Pinpoint the cell where the given text exists, returning its [x, y] midpoint coordinate. 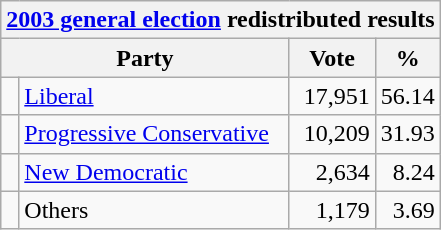
Others [154, 210]
3.69 [408, 210]
Party [145, 58]
Liberal [154, 96]
Progressive Conservative [154, 134]
2003 general election redistributed results [220, 20]
1,179 [332, 210]
Vote [332, 58]
8.24 [408, 172]
56.14 [408, 96]
% [408, 58]
31.93 [408, 134]
New Democratic [154, 172]
2,634 [332, 172]
17,951 [332, 96]
10,209 [332, 134]
